Identify which cell holds the provided text, then report its [x, y] central coordinate. 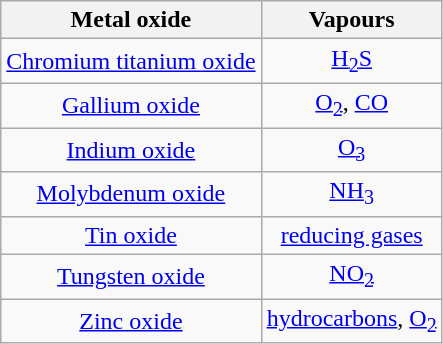
Tin oxide [131, 235]
Metal oxide [131, 20]
Zinc oxide [131, 321]
Gallium oxide [131, 105]
O2, CO [352, 105]
NO2 [352, 276]
Chromium titanium oxide [131, 61]
Vapours [352, 20]
NH3 [352, 194]
hydrocarbons, O2 [352, 321]
Tungsten oxide [131, 276]
Indium oxide [131, 150]
Molybdenum oxide [131, 194]
reducing gases [352, 235]
O3 [352, 150]
H2S [352, 61]
